Capture the cell that displays the provided text and extract its [X, Y] central coordinate. 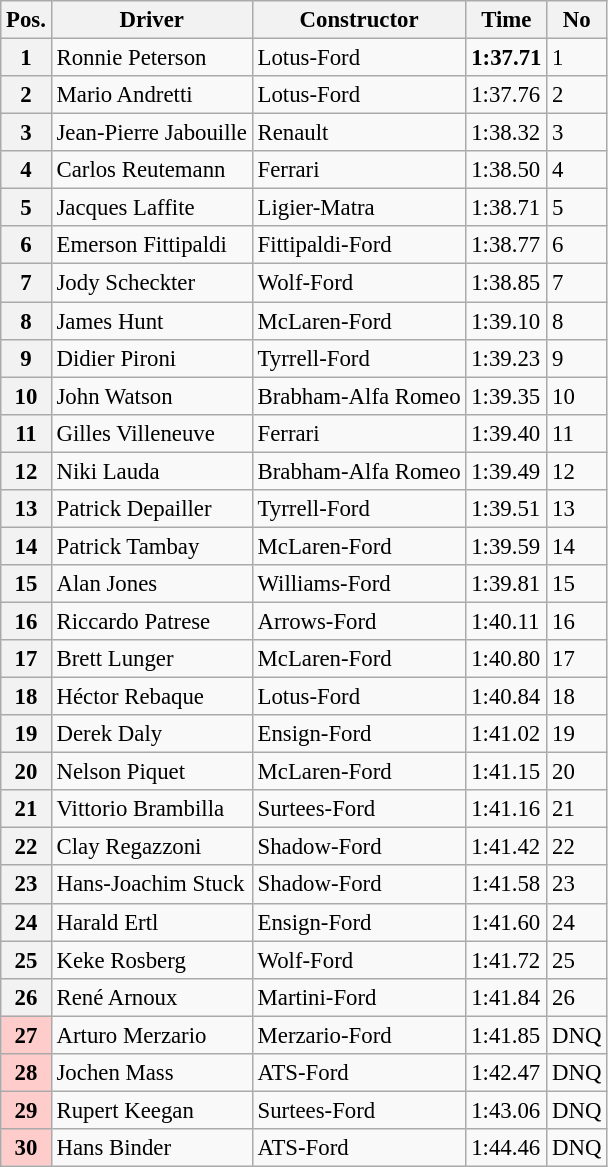
Didier Pironi [152, 358]
1:41.16 [506, 809]
1:38.50 [506, 170]
Patrick Depailler [152, 509]
Ronnie Peterson [152, 58]
28 [26, 1073]
1:38.71 [506, 208]
René Arnoux [152, 997]
Jean-Pierre Jabouille [152, 133]
1:41.58 [506, 885]
Driver [152, 20]
Riccardo Patrese [152, 621]
Hans Binder [152, 1148]
Niki Lauda [152, 471]
1:41.42 [506, 847]
Keke Rosberg [152, 960]
Carlos Reutemann [152, 170]
1:39.59 [506, 546]
Jochen Mass [152, 1073]
Gilles Villeneuve [152, 433]
Harald Ertl [152, 922]
Arturo Merzario [152, 1035]
Jacques Laffite [152, 208]
1:41.15 [506, 772]
Hans-Joachim Stuck [152, 885]
Merzario-Ford [359, 1035]
Jody Scheckter [152, 283]
1:41.02 [506, 734]
27 [26, 1035]
1:41.84 [506, 997]
1:38.32 [506, 133]
Fittipaldi-Ford [359, 245]
1:39.40 [506, 433]
Nelson Piquet [152, 772]
1:43.06 [506, 1110]
1:39.35 [506, 396]
Patrick Tambay [152, 546]
1:39.10 [506, 321]
Ligier-Matra [359, 208]
Constructor [359, 20]
Time [506, 20]
Pos. [26, 20]
Brett Lunger [152, 659]
Vittorio Brambilla [152, 809]
29 [26, 1110]
Martini-Ford [359, 997]
Héctor Rebaque [152, 697]
1:40.11 [506, 621]
Mario Andretti [152, 95]
1:38.77 [506, 245]
30 [26, 1148]
Williams-Ford [359, 584]
Arrows-Ford [359, 621]
1:41.60 [506, 922]
1:38.85 [506, 283]
Rupert Keegan [152, 1110]
No [577, 20]
1:37.76 [506, 95]
1:39.49 [506, 471]
1:42.47 [506, 1073]
1:40.84 [506, 697]
James Hunt [152, 321]
1:40.80 [506, 659]
Renault [359, 133]
1:41.85 [506, 1035]
1:39.51 [506, 509]
Alan Jones [152, 584]
1:44.46 [506, 1148]
1:37.71 [506, 58]
1:39.23 [506, 358]
1:41.72 [506, 960]
1:39.81 [506, 584]
Derek Daly [152, 734]
John Watson [152, 396]
Emerson Fittipaldi [152, 245]
Clay Regazzoni [152, 847]
